For the text-containing cell, return its midpoint in [X, Y] coordinate format. 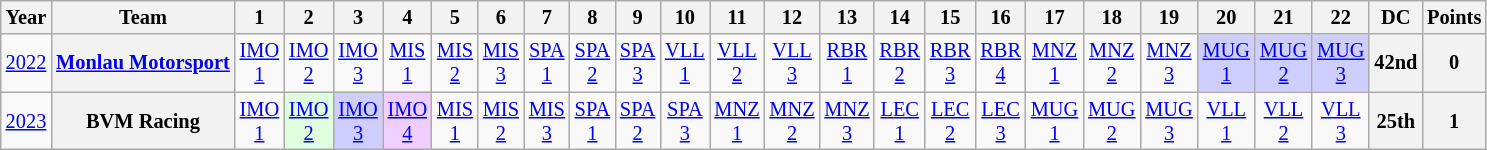
6 [501, 17]
8 [592, 17]
Monlau Motorsport [143, 63]
3 [358, 17]
14 [899, 17]
17 [1054, 17]
10 [684, 17]
LEC3 [1000, 121]
21 [1284, 17]
2023 [26, 121]
IMO4 [408, 121]
12 [792, 17]
7 [547, 17]
42nd [1396, 63]
RBR1 [846, 63]
5 [455, 17]
DC [1396, 17]
13 [846, 17]
2022 [26, 63]
20 [1226, 17]
RBR2 [899, 63]
Points [1454, 17]
RBR3 [950, 63]
RBR4 [1000, 63]
25th [1396, 121]
16 [1000, 17]
Year [26, 17]
LEC2 [950, 121]
19 [1168, 17]
Team [143, 17]
4 [408, 17]
BVM Racing [143, 121]
2 [308, 17]
11 [738, 17]
9 [638, 17]
0 [1454, 63]
18 [1112, 17]
15 [950, 17]
LEC1 [899, 121]
22 [1340, 17]
